Provide the (X, Y) coordinate of the cell's center where the given text is located.  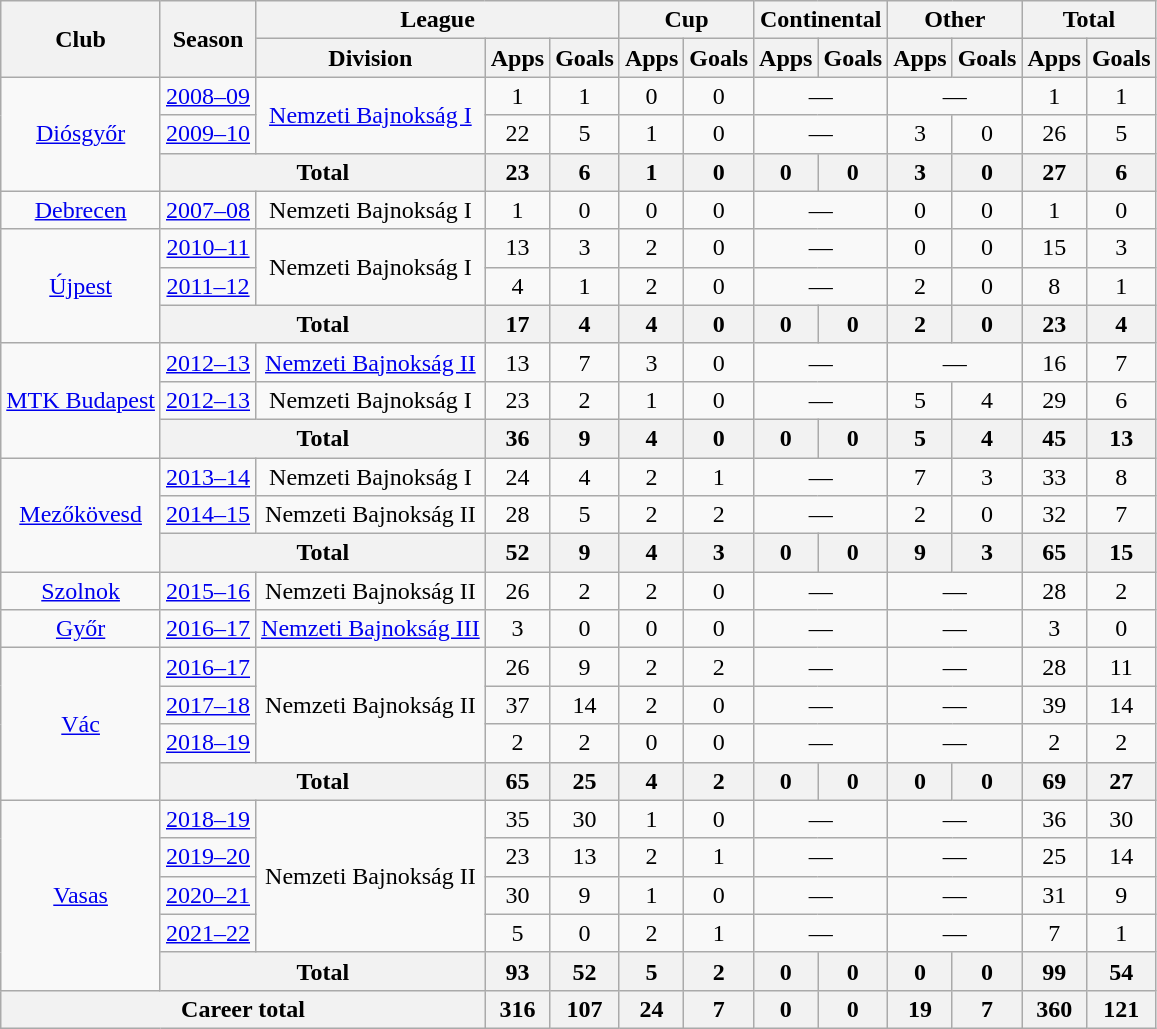
93 (517, 971)
121 (1121, 1009)
2020–21 (208, 895)
Vasas (81, 895)
37 (517, 705)
22 (517, 134)
11 (1121, 667)
2010–11 (208, 248)
Other (955, 20)
2017–18 (208, 705)
19 (920, 1009)
Career total (243, 1009)
2011–12 (208, 286)
Division (371, 58)
Debrecen (81, 210)
69 (1054, 781)
39 (1054, 705)
2008–09 (208, 96)
31 (1054, 895)
Diósgyőr (81, 134)
Cup (686, 20)
33 (1054, 477)
29 (1054, 400)
99 (1054, 971)
2013–14 (208, 477)
360 (1054, 1009)
Season (208, 39)
2021–22 (208, 933)
Continental (821, 20)
Vác (81, 724)
17 (517, 324)
2007–08 (208, 210)
MTK Budapest (81, 400)
Szolnok (81, 591)
Újpest (81, 286)
32 (1054, 515)
16 (1054, 362)
107 (585, 1009)
Győr (81, 629)
45 (1054, 438)
54 (1121, 971)
2015–16 (208, 591)
Nemzeti Bajnokság III (371, 629)
2019–20 (208, 857)
316 (517, 1009)
35 (517, 819)
League (438, 20)
Club (81, 39)
2014–15 (208, 515)
2009–10 (208, 134)
Mezőkövesd (81, 515)
